Pinpoint the cell where the given text exists, returning its [X, Y] midpoint coordinate. 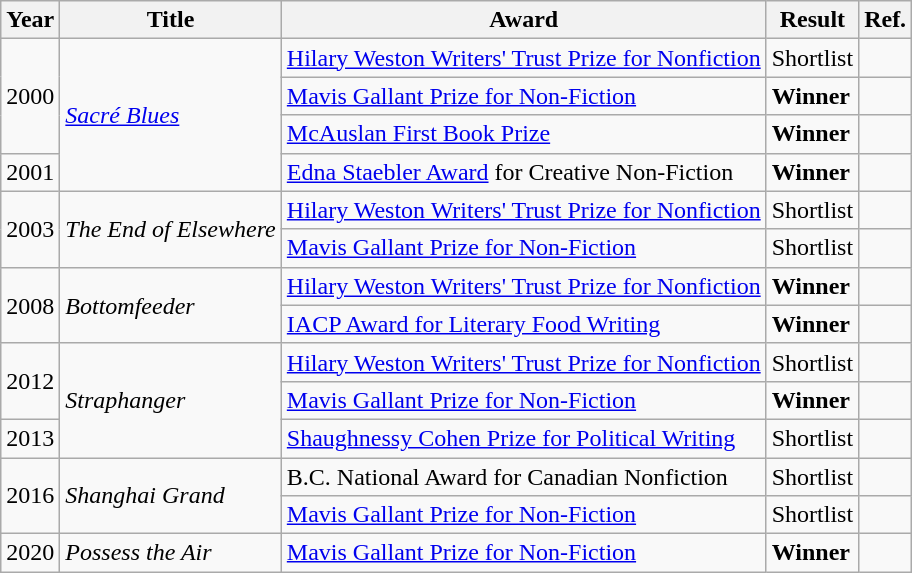
2008 [30, 305]
Bottomfeeder [170, 305]
Ref. [886, 20]
The End of Elsewhere [170, 229]
2013 [30, 438]
Straphanger [170, 400]
Result [812, 20]
2000 [30, 96]
Title [170, 20]
Shaughnessy Cohen Prize for Political Writing [524, 438]
B.C. National Award for Canadian Nonfiction [524, 477]
2020 [30, 553]
2012 [30, 381]
Possess the Air [170, 553]
McAuslan First Book Prize [524, 134]
Shanghai Grand [170, 496]
Year [30, 20]
IACP Award for Literary Food Writing [524, 324]
Edna Staebler Award for Creative Non-Fiction [524, 172]
Award [524, 20]
2016 [30, 496]
2003 [30, 229]
Sacré Blues [170, 115]
2001 [30, 172]
